Search for the cell housing the specified text and yield its (x, y) center coordinate. 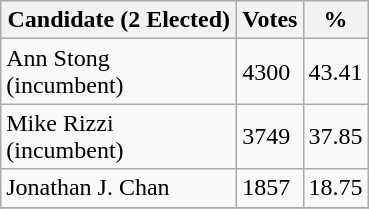
Votes (270, 20)
37.85 (336, 136)
Candidate (2 Elected) (119, 20)
4300 (270, 72)
Jonathan J. Chan (119, 188)
% (336, 20)
3749 (270, 136)
Mike Rizzi (incumbent) (119, 136)
Ann Stong (incumbent) (119, 72)
18.75 (336, 188)
1857 (270, 188)
43.41 (336, 72)
